Return the [X, Y] coordinate for the center point of the cell that contains the specified text.  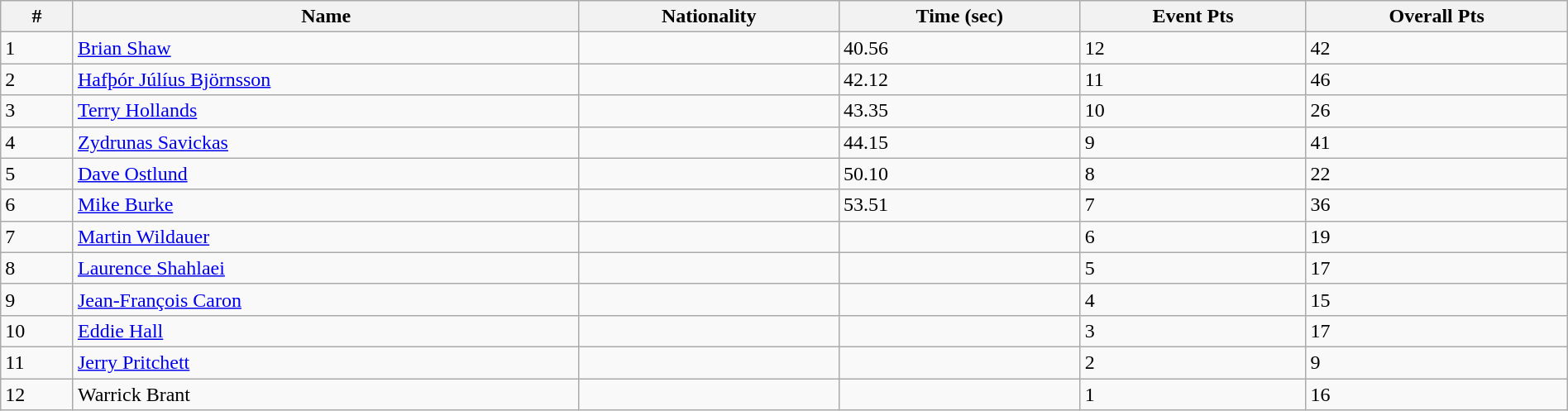
Brian Shaw [326, 48]
Hafþór Júlíus Björnsson [326, 79]
Event Pts [1193, 17]
50.10 [960, 174]
15 [1437, 299]
16 [1437, 394]
Name [326, 17]
Dave Ostlund [326, 174]
40.56 [960, 48]
Terry Hollands [326, 111]
Eddie Hall [326, 331]
43.35 [960, 111]
19 [1437, 237]
Mike Burke [326, 205]
22 [1437, 174]
Jean-François Caron [326, 299]
42.12 [960, 79]
Jerry Pritchett [326, 362]
41 [1437, 142]
Nationality [710, 17]
46 [1437, 79]
# [37, 17]
Time (sec) [960, 17]
Laurence Shahlaei [326, 268]
36 [1437, 205]
Martin Wildauer [326, 237]
53.51 [960, 205]
Warrick Brant [326, 394]
Overall Pts [1437, 17]
42 [1437, 48]
44.15 [960, 142]
Zydrunas Savickas [326, 142]
26 [1437, 111]
